Return the (X, Y) coordinate for the center point of the cell that contains the specified text.  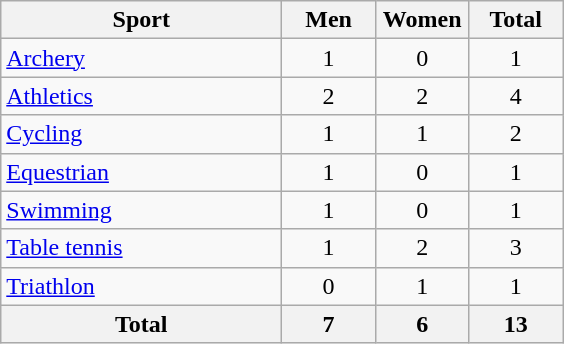
Men (329, 20)
Athletics (142, 96)
3 (516, 248)
Archery (142, 58)
Sport (142, 20)
Swimming (142, 210)
Equestrian (142, 172)
7 (329, 324)
Women (422, 20)
Cycling (142, 134)
Table tennis (142, 248)
4 (516, 96)
13 (516, 324)
6 (422, 324)
Triathlon (142, 286)
